Determine the (x, y) coordinate at the center of the cell enclosing the given text.  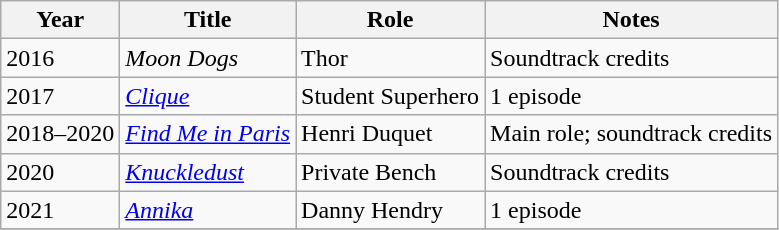
Notes (632, 20)
2017 (60, 96)
Main role; soundtrack credits (632, 134)
Thor (390, 58)
Find Me in Paris (208, 134)
Danny Hendry (390, 210)
Henri Duquet (390, 134)
2018–2020 (60, 134)
Moon Dogs (208, 58)
Year (60, 20)
Knuckledust (208, 172)
Clique (208, 96)
2021 (60, 210)
Annika (208, 210)
Student Superhero (390, 96)
Role (390, 20)
Private Bench (390, 172)
2016 (60, 58)
Title (208, 20)
2020 (60, 172)
